Detect which cell encompasses the target text, then output its [x, y] center coordinate. 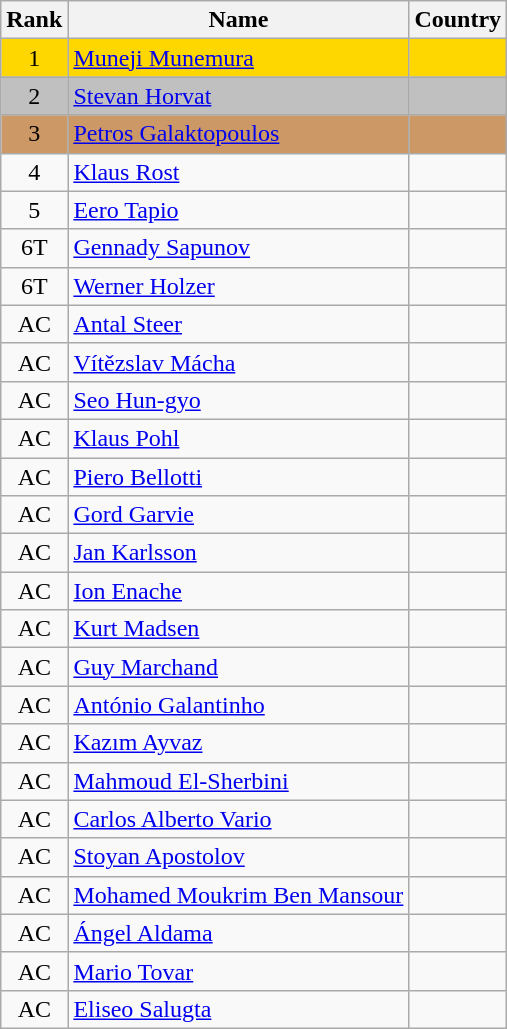
3 [34, 134]
5 [34, 210]
Vítězslav Mácha [238, 362]
Seo Hun-gyo [238, 400]
Kazım Ayvaz [238, 743]
Stoyan Apostolov [238, 857]
2 [34, 96]
Petros Galaktopoulos [238, 134]
Klaus Rost [238, 172]
Gennady Sapunov [238, 248]
Name [238, 20]
Eero Tapio [238, 210]
Eliseo Salugta [238, 1009]
Mohamed Moukrim Ben Mansour [238, 895]
1 [34, 58]
Klaus Pohl [238, 438]
Gord Garvie [238, 515]
Ángel Aldama [238, 933]
Ion Enache [238, 591]
Muneji Munemura [238, 58]
Mario Tovar [238, 971]
Werner Holzer [238, 286]
António Galantinho [238, 705]
Stevan Horvat [238, 96]
Kurt Madsen [238, 629]
Mahmoud El-Sherbini [238, 781]
Country [458, 20]
Rank [34, 20]
Piero Bellotti [238, 477]
4 [34, 172]
Guy Marchand [238, 667]
Antal Steer [238, 324]
Carlos Alberto Vario [238, 819]
Jan Karlsson [238, 553]
